Output the [x, y] coordinate of the center of the cell containing the given text.  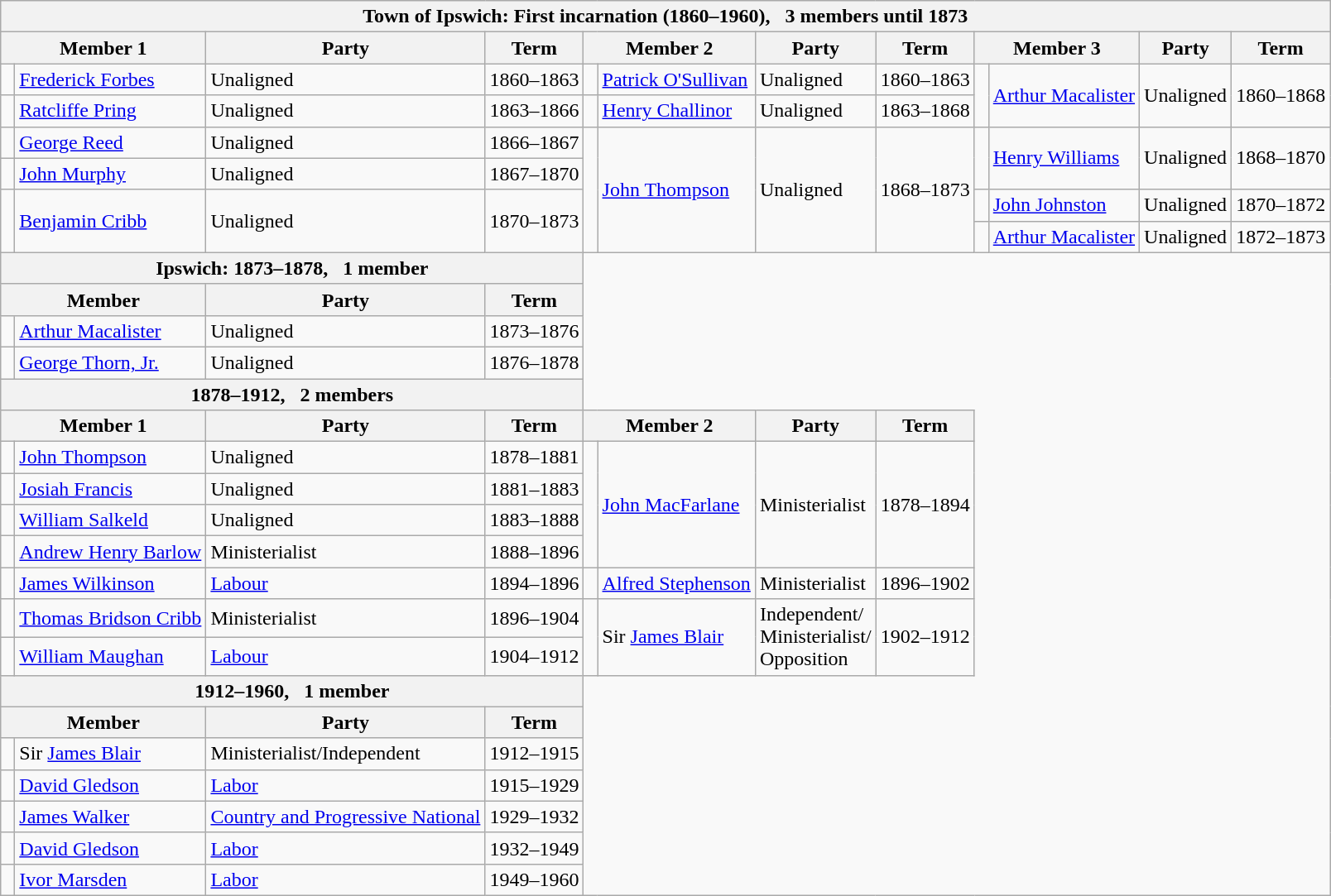
1949–1960 [535, 879]
Thomas Bridson Cribb [111, 618]
Member 3 [1056, 48]
Frederick Forbes [111, 79]
1863–1868 [925, 111]
1929–1932 [535, 817]
Ratcliffe Pring [111, 111]
1904–1912 [535, 656]
James Walker [111, 817]
1912–1915 [535, 754]
1878–1912, 2 members [292, 395]
1894–1896 [535, 583]
1866–1867 [535, 142]
Ivor Marsden [111, 879]
1876–1878 [535, 362]
1896–1902 [925, 583]
1878–1894 [925, 505]
George Thorn, Jr. [111, 362]
Independent/Ministerialist/Opposition [815, 637]
John Johnston [1064, 205]
1878–1881 [535, 458]
1896–1904 [535, 618]
John MacFarlane [676, 505]
Andrew Henry Barlow [111, 552]
1883–1888 [535, 520]
1912–1960, 1 member [292, 691]
John Murphy [111, 174]
1932–1949 [535, 848]
1872–1873 [1281, 237]
Henry Challinor [676, 111]
1915–1929 [535, 785]
Patrick O'Sullivan [676, 79]
Benjamin Cribb [111, 221]
1870–1872 [1281, 205]
1863–1866 [535, 111]
1888–1896 [535, 552]
1860–1868 [1281, 95]
Ministerialist/Independent [346, 754]
William Maughan [111, 656]
Alfred Stephenson [676, 583]
1881–1883 [535, 489]
Ipswich: 1873–1878, 1 member [292, 268]
George Reed [111, 142]
Henry Williams [1064, 158]
William Salkeld [111, 520]
1873–1876 [535, 331]
1868–1873 [925, 189]
1902–1912 [925, 637]
Josiah Francis [111, 489]
1868–1870 [1281, 158]
James Wilkinson [111, 583]
1870–1873 [535, 221]
1867–1870 [535, 174]
Town of Ipswich: First incarnation (1860–1960), 3 members until 1873 [665, 17]
Country and Progressive National [346, 817]
